Locate the cell with the specified text and output its [x, y] center coordinate. 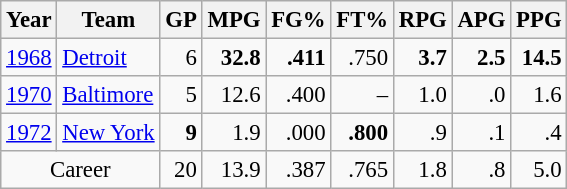
.4 [539, 133]
1970 [29, 95]
FG% [298, 20]
.411 [298, 58]
New York [108, 133]
PPG [539, 20]
1.9 [234, 133]
13.9 [234, 170]
3.7 [422, 58]
Baltimore [108, 95]
.800 [362, 133]
20 [181, 170]
1.0 [422, 95]
GP [181, 20]
Career [80, 170]
Team [108, 20]
Year [29, 20]
1.8 [422, 170]
.9 [422, 133]
5 [181, 95]
.750 [362, 58]
2.5 [482, 58]
14.5 [539, 58]
1968 [29, 58]
.8 [482, 170]
FT% [362, 20]
.000 [298, 133]
6 [181, 58]
.400 [298, 95]
– [362, 95]
1972 [29, 133]
RPG [422, 20]
.0 [482, 95]
.1 [482, 133]
32.8 [234, 58]
5.0 [539, 170]
.387 [298, 170]
.765 [362, 170]
MPG [234, 20]
9 [181, 133]
12.6 [234, 95]
Detroit [108, 58]
1.6 [539, 95]
APG [482, 20]
